Detect which cell encompasses the target text, then output its (x, y) center coordinate. 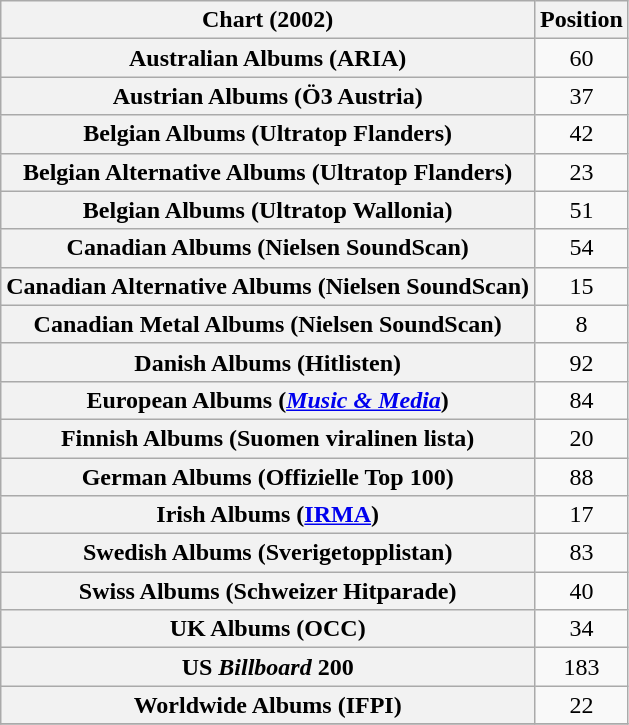
34 (582, 629)
8 (582, 324)
42 (582, 134)
60 (582, 58)
Swedish Albums (Sverigetopplistan) (268, 553)
83 (582, 553)
183 (582, 667)
20 (582, 438)
23 (582, 172)
Canadian Albums (Nielsen SoundScan) (268, 248)
17 (582, 515)
Worldwide Albums (IFPI) (268, 705)
92 (582, 362)
Position (582, 20)
Chart (2002) (268, 20)
84 (582, 400)
US Billboard 200 (268, 667)
Canadian Alternative Albums (Nielsen SoundScan) (268, 286)
Swiss Albums (Schweizer Hitparade) (268, 591)
37 (582, 96)
22 (582, 705)
German Albums (Offizielle Top 100) (268, 477)
88 (582, 477)
Austrian Albums (Ö3 Austria) (268, 96)
Canadian Metal Albums (Nielsen SoundScan) (268, 324)
Belgian Albums (Ultratop Flanders) (268, 134)
Danish Albums (Hitlisten) (268, 362)
Finnish Albums (Suomen viralinen lista) (268, 438)
54 (582, 248)
15 (582, 286)
Australian Albums (ARIA) (268, 58)
Belgian Alternative Albums (Ultratop Flanders) (268, 172)
Belgian Albums (Ultratop Wallonia) (268, 210)
European Albums (Music & Media) (268, 400)
Irish Albums (IRMA) (268, 515)
51 (582, 210)
40 (582, 591)
UK Albums (OCC) (268, 629)
